Locate the cell with the specified text and output its [x, y] center coordinate. 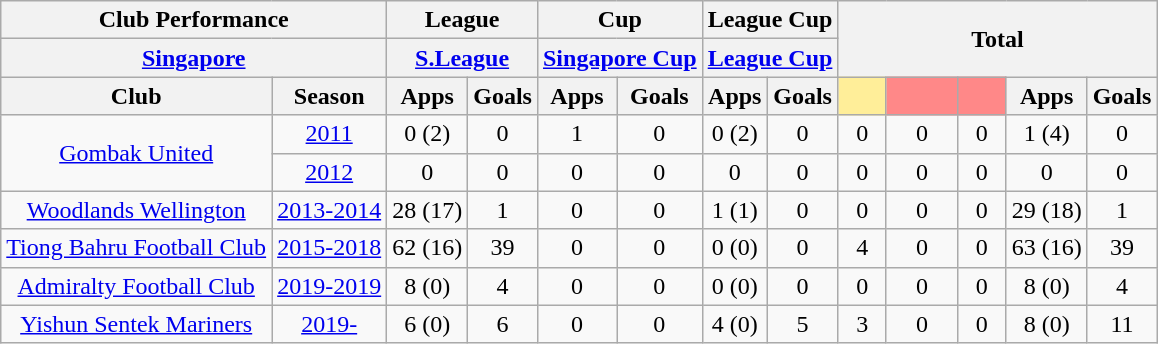
6 [503, 324]
2012 [330, 172]
5 [802, 324]
63 (16) [1046, 248]
League [462, 20]
2019- [330, 324]
2011 [330, 134]
2013-2014 [330, 210]
Admiralty Football Club [136, 286]
3 [862, 324]
S.League [462, 58]
Season [330, 96]
Club [136, 96]
2015-2018 [330, 248]
2019-2019 [330, 286]
Singapore [194, 58]
29 (18) [1046, 210]
4 (0) [734, 324]
Total [998, 39]
11 [1122, 324]
Gombak United [136, 153]
1 (4) [1046, 134]
Club Performance [194, 20]
Yishun Sentek Mariners [136, 324]
Singapore Cup [620, 58]
Tiong Bahru Football Club [136, 248]
6 (0) [428, 324]
Cup [620, 20]
62 (16) [428, 248]
28 (17) [428, 210]
1 (1) [734, 210]
Woodlands Wellington [136, 210]
